Extract the (X, Y) coordinate from the center of the cell holding the provided text.  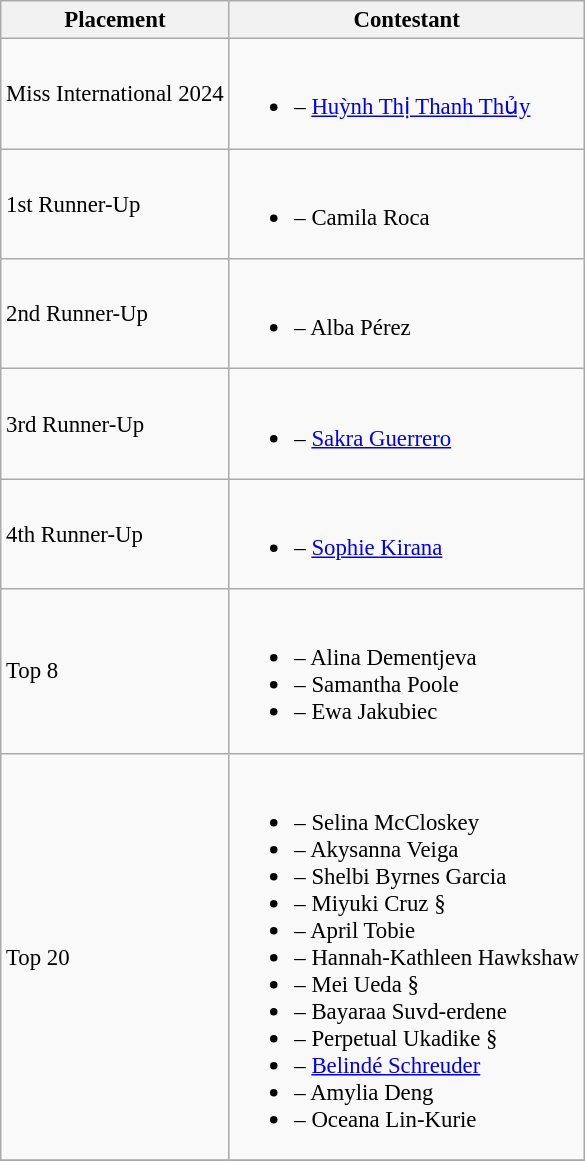
– Alba Pérez (406, 314)
– Alina Dementjeva – Samantha Poole – Ewa Jakubiec (406, 671)
Miss International 2024 (115, 94)
1st Runner-Up (115, 204)
Top 8 (115, 671)
– Sophie Kirana (406, 534)
3rd Runner-Up (115, 424)
4th Runner-Up (115, 534)
– Huỳnh Thị Thanh Thủy (406, 94)
Top 20 (115, 956)
Placement (115, 20)
– Camila Roca (406, 204)
Contestant (406, 20)
2nd Runner-Up (115, 314)
– Sakra Guerrero (406, 424)
